Identify which cell holds the provided text, then report its [x, y] central coordinate. 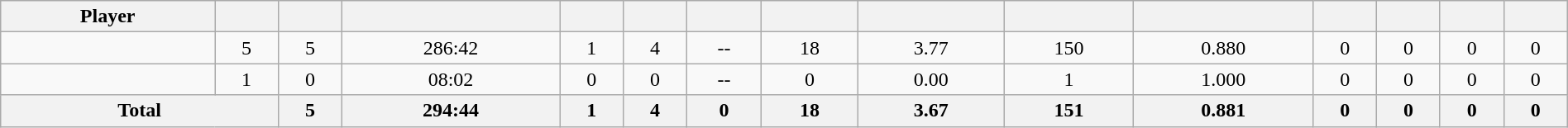
Total [140, 111]
1.000 [1224, 79]
0.00 [931, 79]
0.880 [1224, 48]
151 [1068, 111]
294:44 [450, 111]
286:42 [450, 48]
3.67 [931, 111]
Player [108, 17]
150 [1068, 48]
0.881 [1224, 111]
08:02 [450, 79]
3.77 [931, 48]
